Output the (x, y) coordinate of the center of the cell containing the given text.  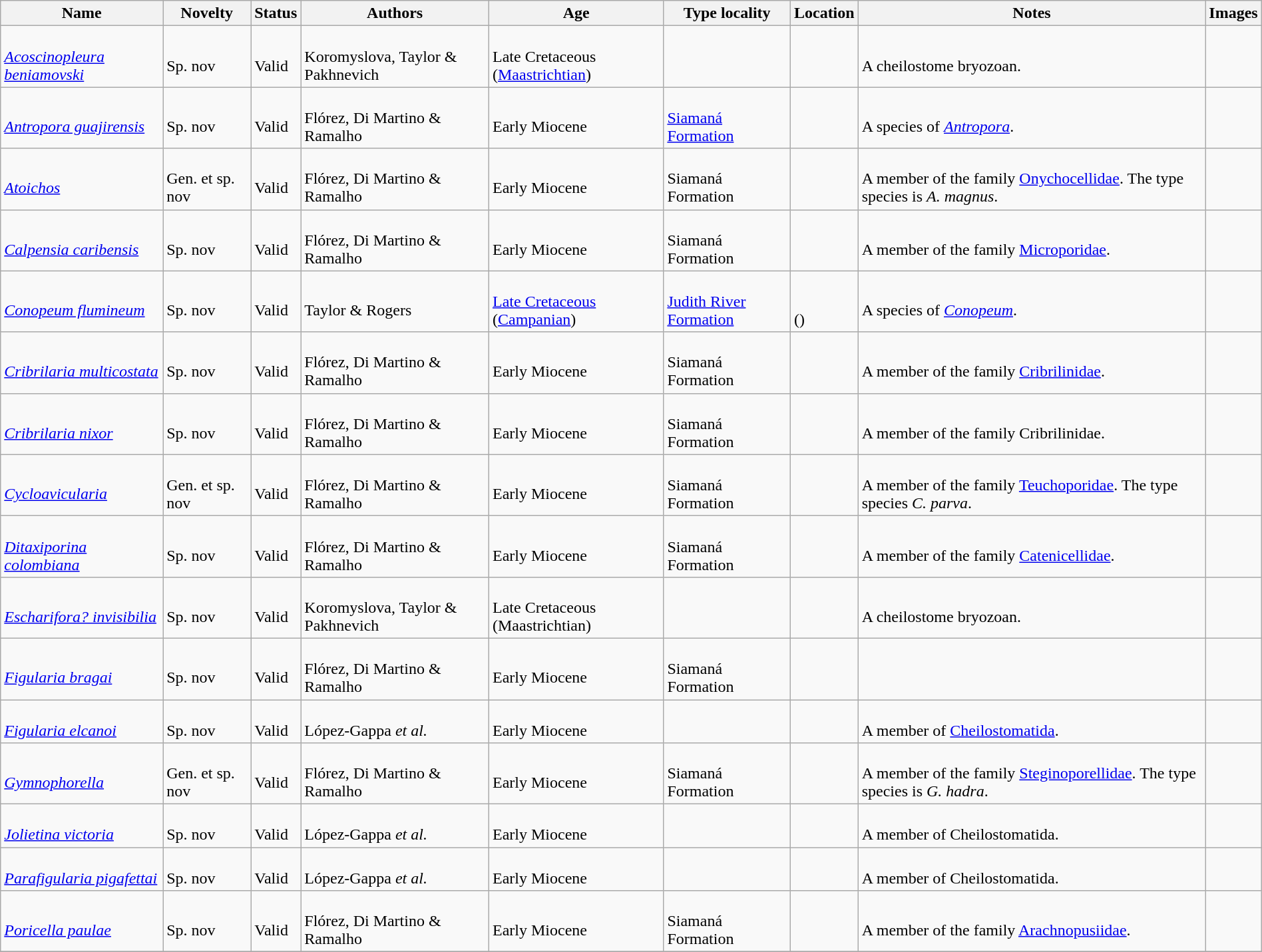
Cribrilaria multicostata (82, 363)
Conopeum flumineum (82, 301)
Calpensia caribensis (82, 240)
A member of the family Catenicellidae. (1032, 546)
Figularia elcanoi (82, 721)
Type locality (727, 13)
Parafigularia pigafettai (82, 869)
Poricella paulae (82, 921)
Atoichos (82, 179)
A member of the family Teuchoporidae. The type species C. parva. (1032, 485)
A member of the family Arachnopusiidae. (1032, 921)
Cribrilaria nixor (82, 424)
Location (824, 13)
Antropora guajirensis (82, 118)
Status (276, 13)
Authors (395, 13)
Ditaxiporina colombiana (82, 546)
Jolietina victoria (82, 826)
Age (576, 13)
Late Cretaceous (Campanian) (576, 301)
Novelty (207, 13)
Figularia bragai (82, 669)
Judith River Formation (727, 301)
Cycloavicularia (82, 485)
Acoscinopleura beniamovski (82, 57)
A member of the family Steginoporellidae. The type species is G. hadra. (1032, 774)
A member of the family Onychocellidae. The type species is A. magnus. (1032, 179)
Images (1233, 13)
Name (82, 13)
A species of Conopeum. (1032, 301)
A species of Antropora. (1032, 118)
Taylor & Rogers (395, 301)
Notes (1032, 13)
Escharifora? invisibilia (82, 607)
() (824, 301)
A member of the family Microporidae. (1032, 240)
Gymnophorella (82, 774)
